Find where the given text appears and provide that cell's center as [x, y] coordinate. 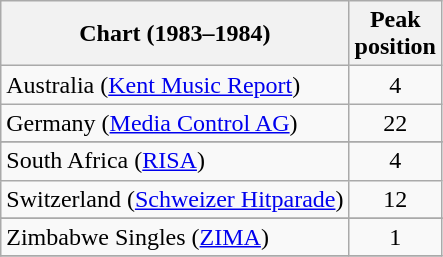
Switzerland (Schweizer Hitparade) [175, 199]
South Africa (RISA) [175, 161]
12 [395, 199]
1 [395, 237]
Australia (Kent Music Report) [175, 85]
22 [395, 123]
Chart (1983–1984) [175, 34]
Peakposition [395, 34]
Zimbabwe Singles (ZIMA) [175, 237]
Germany (Media Control AG) [175, 123]
